From the cell containing the given text, extract its center point as [X, Y] coordinate. 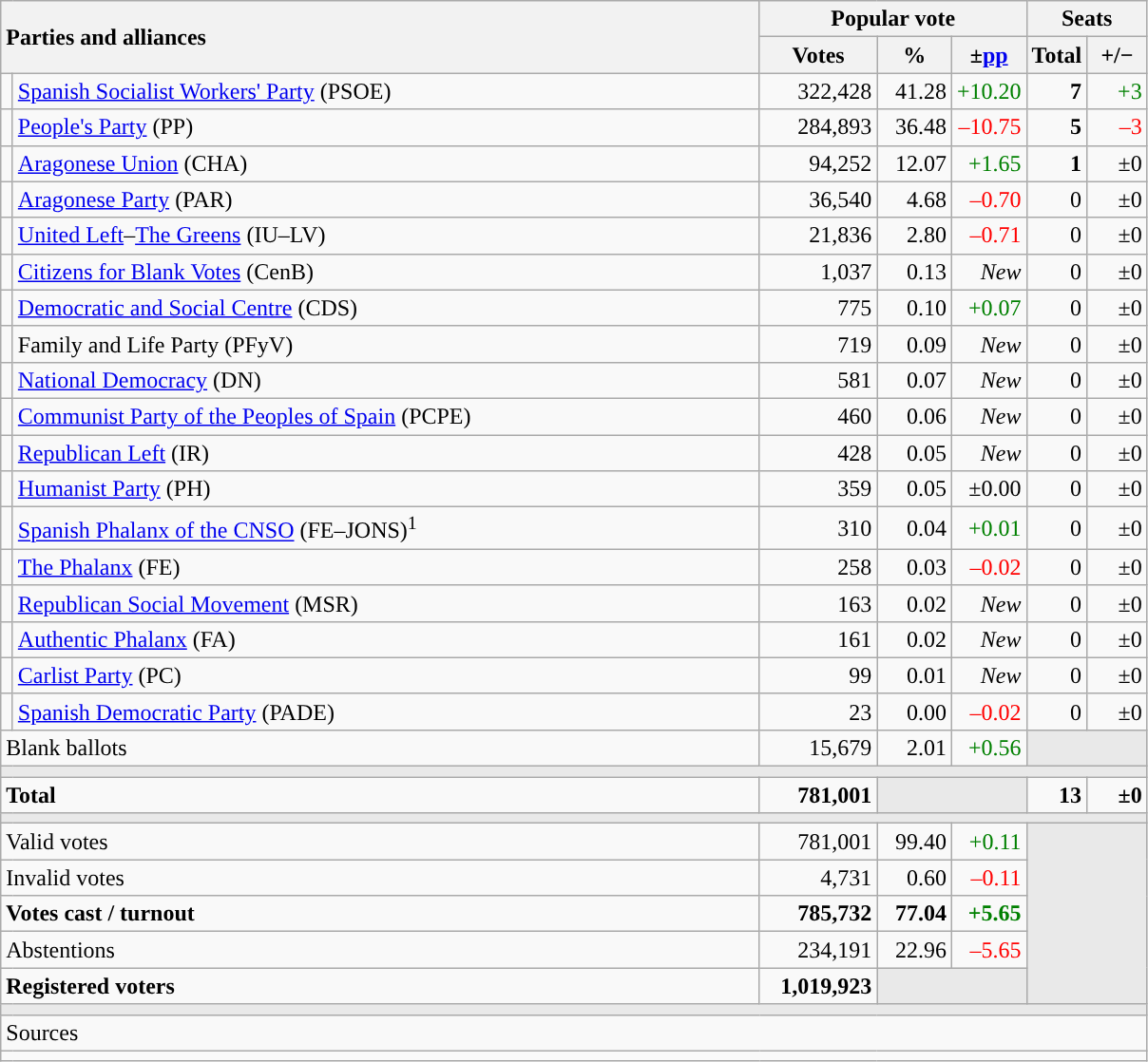
Aragonese Union (CHA) [386, 163]
+10.20 [988, 91]
2.80 [914, 236]
+0.07 [988, 308]
2.01 [914, 748]
–5.65 [988, 950]
–0.70 [988, 199]
Carlist Party (PC) [386, 675]
Seats [1087, 19]
0.03 [914, 567]
23 [818, 711]
Blank ballots [380, 748]
Invalid votes [380, 878]
719 [818, 344]
Sources [574, 1033]
4.68 [914, 199]
% [914, 55]
775 [818, 308]
Parties and alliances [380, 37]
Popular vote [893, 19]
94,252 [818, 163]
–0.11 [988, 878]
Votes cast / turnout [380, 914]
12.07 [914, 163]
0.13 [914, 272]
4,731 [818, 878]
±0.00 [988, 489]
Democratic and Social Centre (CDS) [386, 308]
359 [818, 489]
41.28 [914, 91]
284,893 [818, 127]
±pp [988, 55]
Valid votes [380, 842]
+1.65 [988, 163]
161 [818, 639]
0.04 [914, 528]
234,191 [818, 950]
13 [1057, 795]
National Democracy (DN) [386, 380]
7 [1057, 91]
Spanish Democratic Party (PADE) [386, 711]
Citizens for Blank Votes (CenB) [386, 272]
0.06 [914, 416]
+5.65 [988, 914]
785,732 [818, 914]
+3 [1118, 91]
428 [818, 453]
1,037 [818, 272]
0.10 [914, 308]
0.07 [914, 380]
People's Party (PP) [386, 127]
Spanish Socialist Workers' Party (PSOE) [386, 91]
Republican Social Movement (MSR) [386, 603]
36,540 [818, 199]
22.96 [914, 950]
0.01 [914, 675]
258 [818, 567]
581 [818, 380]
+0.56 [988, 748]
15,679 [818, 748]
Registered voters [380, 986]
Communist Party of the Peoples of Spain (PCPE) [386, 416]
310 [818, 528]
Votes [818, 55]
Spanish Phalanx of the CNSO (FE–JONS)1 [386, 528]
99.40 [914, 842]
Family and Life Party (PFyV) [386, 344]
322,428 [818, 91]
99 [818, 675]
0.60 [914, 878]
United Left–The Greens (IU–LV) [386, 236]
The Phalanx (FE) [386, 567]
77.04 [914, 914]
Humanist Party (PH) [386, 489]
460 [818, 416]
21,836 [818, 236]
163 [818, 603]
Abstentions [380, 950]
–0.71 [988, 236]
5 [1057, 127]
+0.11 [988, 842]
1 [1057, 163]
0.00 [914, 711]
36.48 [914, 127]
Aragonese Party (PAR) [386, 199]
–3 [1118, 127]
+0.01 [988, 528]
–10.75 [988, 127]
+/− [1118, 55]
0.09 [914, 344]
Authentic Phalanx (FA) [386, 639]
1,019,923 [818, 986]
Republican Left (IR) [386, 453]
